Determine the (X, Y) coordinate at the center of the cell enclosing the given text.  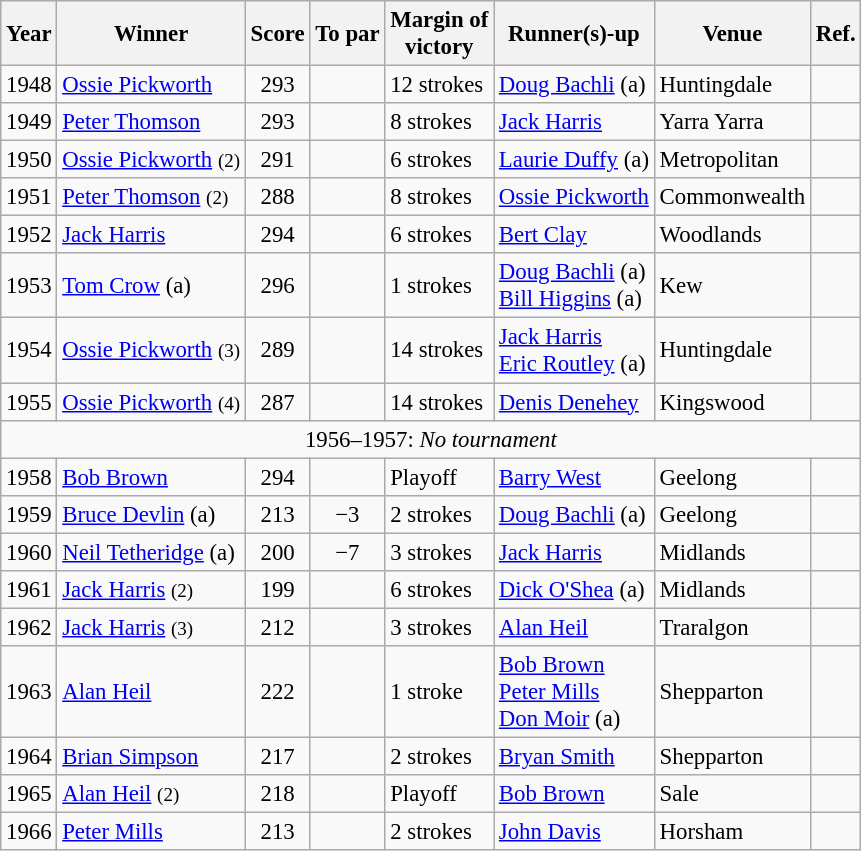
Jack Harris (3) (151, 627)
Bert Clay (574, 235)
1954 (29, 350)
287 (278, 402)
212 (278, 627)
Metropolitan (732, 160)
1949 (29, 122)
296 (278, 286)
Yarra Yarra (732, 122)
Peter Thomson (151, 122)
Ref. (835, 34)
−3 (348, 514)
Alan Heil (2) (151, 794)
200 (278, 552)
1964 (29, 756)
Doug Bachli (a) Bill Higgins (a) (574, 286)
Ossie Pickworth (2) (151, 160)
Sale (732, 794)
Tom Crow (a) (151, 286)
1955 (29, 402)
1963 (29, 692)
1951 (29, 197)
Score (278, 34)
289 (278, 350)
Ossie Pickworth (4) (151, 402)
−7 (348, 552)
Kew (732, 286)
Woodlands (732, 235)
Kingswood (732, 402)
Barry West (574, 477)
222 (278, 692)
Venue (732, 34)
218 (278, 794)
291 (278, 160)
Bob Brown Peter Mills Don Moir (a) (574, 692)
Year (29, 34)
Jack Harris Eric Routley (a) (574, 350)
1948 (29, 85)
John Davis (574, 832)
1961 (29, 590)
1952 (29, 235)
199 (278, 590)
288 (278, 197)
1956–1957: No tournament (431, 439)
Denis Denehey (574, 402)
Laurie Duffy (a) (574, 160)
Dick O'Shea (a) (574, 590)
12 strokes (440, 85)
1 strokes (440, 286)
Bruce Devlin (a) (151, 514)
Margin ofvictory (440, 34)
Peter Thomson (2) (151, 197)
1959 (29, 514)
Traralgon (732, 627)
1958 (29, 477)
Winner (151, 34)
Runner(s)-up (574, 34)
Horsham (732, 832)
Ossie Pickworth (3) (151, 350)
1962 (29, 627)
Neil Tetheridge (a) (151, 552)
1953 (29, 286)
To par (348, 34)
1950 (29, 160)
Jack Harris (2) (151, 590)
Commonwealth (732, 197)
Bryan Smith (574, 756)
1966 (29, 832)
1960 (29, 552)
217 (278, 756)
1 stroke (440, 692)
Brian Simpson (151, 756)
Peter Mills (151, 832)
1965 (29, 794)
